Locate the cell with the specified text and output its [X, Y] center coordinate. 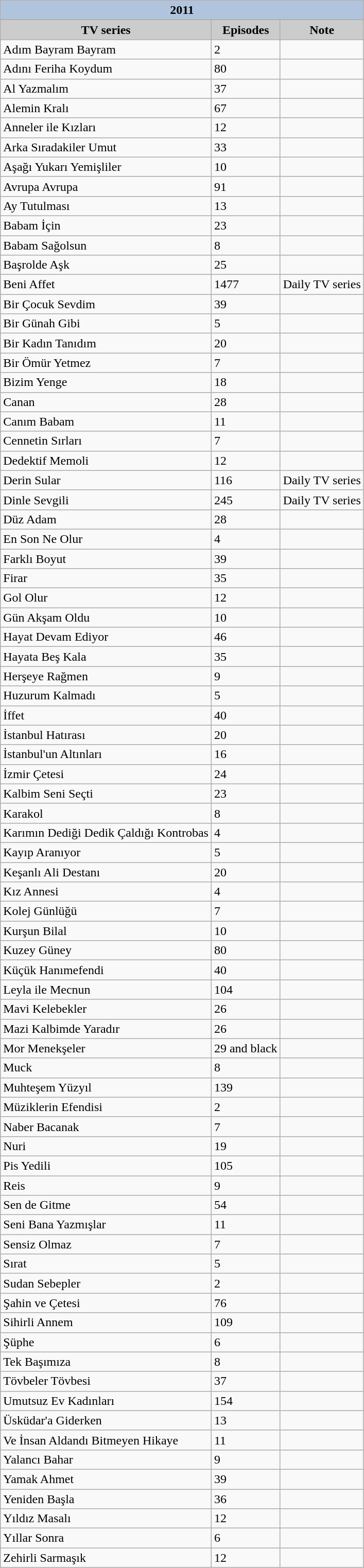
67 [246, 108]
Mazi Kalbimde Yaradır [106, 1029]
139 [246, 1087]
Leyla ile Mecnun [106, 990]
Cennetin Sırları [106, 441]
Yıldız Masalı [106, 1519]
Tek Başımıza [106, 1362]
Dinle Sevgili [106, 500]
Note [322, 30]
16 [246, 754]
Hayata Beş Kala [106, 657]
54 [246, 1205]
Bir Kadın Tanıdım [106, 343]
Sihirli Annem [106, 1323]
116 [246, 480]
İstanbul Hatırası [106, 735]
Tövbeler Tövbesi [106, 1381]
Adını Feriha Koydum [106, 69]
Beni Affet [106, 285]
Dedektif Memoli [106, 461]
109 [246, 1323]
19 [246, 1146]
Şüphe [106, 1342]
104 [246, 990]
33 [246, 147]
İstanbul'un Altınları [106, 754]
Babam Sağolsun [106, 245]
Gün Akşam Oldu [106, 618]
Derin Sular [106, 480]
Muhteşem Yüzyıl [106, 1087]
1477 [246, 285]
Al Yazmalım [106, 89]
Kurşun Bilal [106, 931]
Üsküdar'a Giderken [106, 1420]
Anneler ile Kızları [106, 128]
Ay Tutulması [106, 206]
Bir Çocuk Sevdim [106, 304]
Sudan Sebepler [106, 1283]
Sensiz Olmaz [106, 1244]
Aşağı Yukarı Yemişliler [106, 167]
Yeniden Başla [106, 1499]
Şahin ve Çetesi [106, 1303]
Babam İçin [106, 225]
18 [246, 382]
Firar [106, 578]
24 [246, 774]
Yalancı Bahar [106, 1459]
Sen de Gitme [106, 1205]
36 [246, 1499]
En Son Ne Olur [106, 539]
Bir Ömür Yetmez [106, 363]
Adım Bayram Bayram [106, 49]
Mor Menekşeler [106, 1048]
Kız Annesi [106, 892]
Huzurum Kalmadı [106, 696]
Düz Adam [106, 519]
Naber Bacanak [106, 1126]
Reis [106, 1185]
Kalbim Seni Seçti [106, 794]
Pis Yedili [106, 1166]
Gol Olur [106, 598]
Yıllar Sonra [106, 1538]
Alemin Kralı [106, 108]
Arka Sıradakiler Umut [106, 147]
TV series [106, 30]
Karakol [106, 813]
29 and black [246, 1048]
2011 [182, 10]
Zehirli Sarmaşık [106, 1558]
25 [246, 265]
İzmir Çetesi [106, 774]
Umutsuz Ev Kadınları [106, 1401]
Ve İnsan Aldandı Bitmeyen Hikaye [106, 1440]
Kayıp Aranıyor [106, 852]
Müziklerin Efendisi [106, 1107]
Canan [106, 402]
76 [246, 1303]
Seni Bana Yazmışlar [106, 1225]
Küçük Hanımefendi [106, 970]
Nuri [106, 1146]
Başrolde Aşk [106, 265]
Hayat Devam Ediyor [106, 637]
Bizim Yenge [106, 382]
Kuzey Güney [106, 950]
İffet [106, 715]
Muck [106, 1068]
Herşeye Rağmen [106, 676]
154 [246, 1401]
Keşanlı Ali Destanı [106, 872]
Yamak Ahmet [106, 1479]
Sırat [106, 1264]
Farklı Boyut [106, 558]
Mavi Kelebekler [106, 1009]
Avrupa Avrupa [106, 186]
Karımın Dediği Dedik Çaldığı Kontrobas [106, 833]
Bir Günah Gibi [106, 324]
Kolej Günlüğü [106, 911]
91 [246, 186]
46 [246, 637]
105 [246, 1166]
Canım Babam [106, 421]
245 [246, 500]
Episodes [246, 30]
